Output the [X, Y] coordinate of the center of the cell containing the given text.  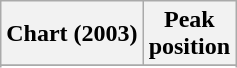
Peak position [189, 34]
Chart (2003) [72, 34]
